Identify which cell holds the provided text, then report its [x, y] central coordinate. 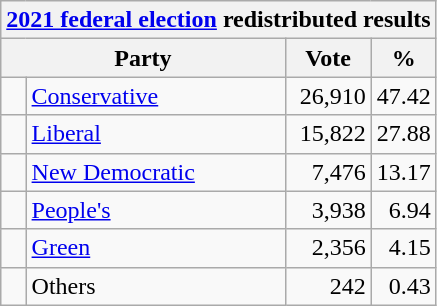
242 [328, 286]
% [404, 58]
13.17 [404, 172]
2021 federal election redistributed results [218, 20]
26,910 [328, 96]
6.94 [404, 210]
Liberal [156, 134]
0.43 [404, 286]
2,356 [328, 248]
Others [156, 286]
15,822 [328, 134]
3,938 [328, 210]
New Democratic [156, 172]
Conservative [156, 96]
47.42 [404, 96]
People's [156, 210]
Green [156, 248]
4.15 [404, 248]
Vote [328, 58]
Party [143, 58]
7,476 [328, 172]
27.88 [404, 134]
